Pinpoint the cell where the given text exists, returning its (x, y) midpoint coordinate. 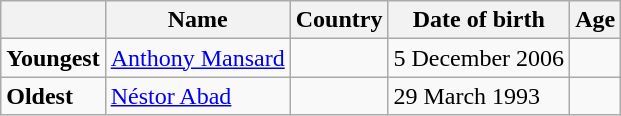
Country (339, 20)
Anthony Mansard (198, 58)
5 December 2006 (479, 58)
Youngest (53, 58)
Date of birth (479, 20)
Oldest (53, 96)
29 March 1993 (479, 96)
Name (198, 20)
Néstor Abad (198, 96)
Age (596, 20)
